Detect which cell encompasses the target text, then output its [x, y] center coordinate. 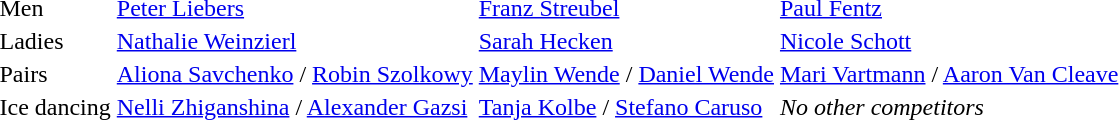
Maylin Wende / Daniel Wende [626, 74]
Sarah Hecken [626, 41]
Aliona Savchenko / Robin Szolkowy [294, 74]
Nicole Schott [948, 41]
Nathalie Weinzierl [294, 41]
Mari Vartmann / Aaron Van Cleave [948, 74]
